Detect which cell encompasses the target text, then output its (x, y) center coordinate. 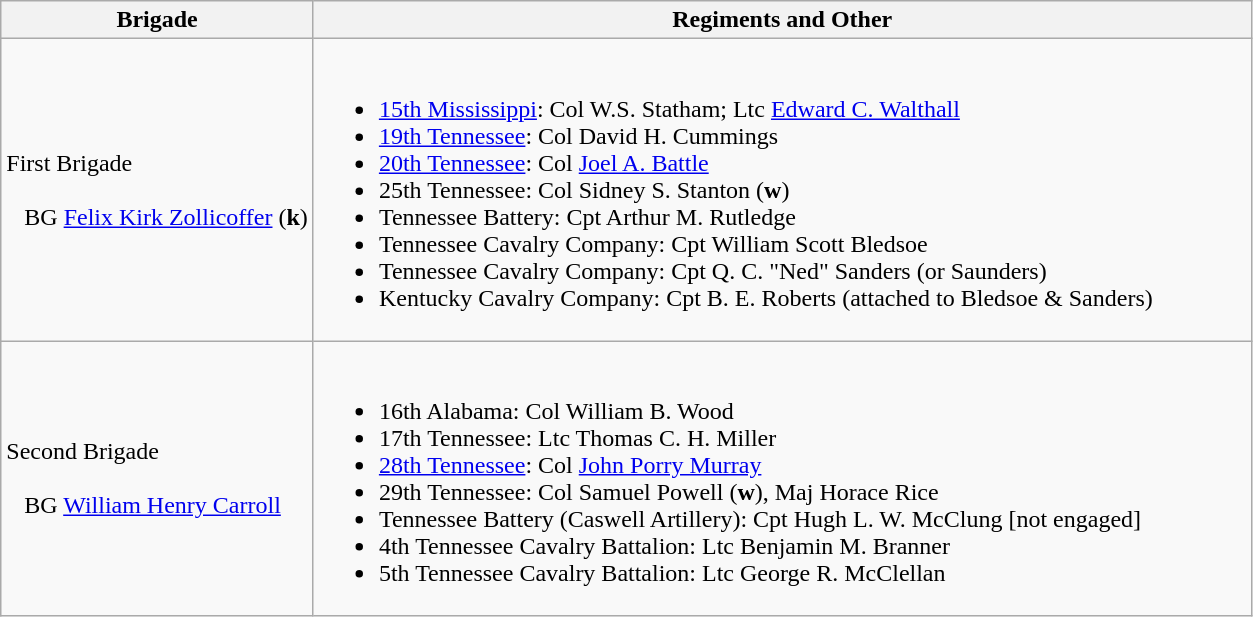
Brigade (158, 20)
Regiments and Other (782, 20)
First Brigade BG Felix Kirk Zollicoffer (k) (158, 190)
Second Brigade BG William Henry Carroll (158, 478)
